Return the (X, Y) coordinate for the center point of the cell that contains the specified text.  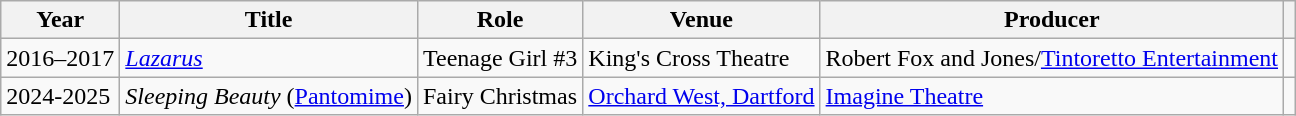
2024-2025 (60, 96)
Robert Fox and Jones/Tintoretto Entertainment (1052, 58)
Orchard West, Dartford (702, 96)
Sleeping Beauty (Pantomime) (269, 96)
Teenage Girl #3 (500, 58)
Producer (1052, 20)
Fairy Christmas (500, 96)
Year (60, 20)
Venue (702, 20)
King's Cross Theatre (702, 58)
Role (500, 20)
2016–2017 (60, 58)
Imagine Theatre (1052, 96)
Title (269, 20)
Lazarus (269, 58)
